Detect which cell encompasses the target text, then output its (x, y) center coordinate. 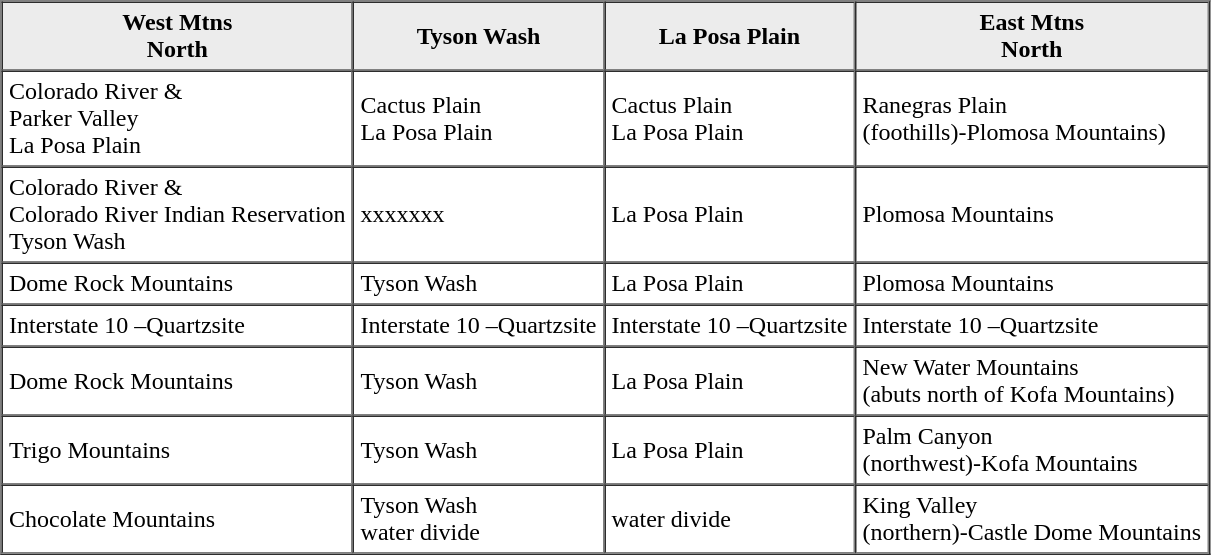
Tyson Washwater divide (478, 518)
water divide (730, 518)
Trigo Mountains (178, 450)
East MtnsNorth (1032, 36)
Colorado River &Colorado River Indian ReservationTyson Wash (178, 214)
King Valley(northern)-Castle Dome Mountains (1032, 518)
New Water Mountains(abuts north of Kofa Mountains) (1032, 380)
Palm Canyon(northwest)-Kofa Mountains (1032, 450)
xxxxxxx (478, 214)
Colorado River &Parker ValleyLa Posa Plain (178, 118)
Ranegras Plain(foothills)-Plomosa Mountains) (1032, 118)
West MtnsNorth (178, 36)
Chocolate Mountains (178, 518)
